Detect which cell encompasses the target text, then output its (X, Y) center coordinate. 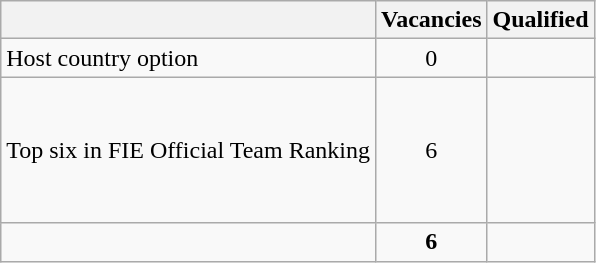
Qualified (540, 20)
Vacancies (432, 20)
Top six in FIE Official Team Ranking (188, 150)
0 (432, 58)
Host country option (188, 58)
